Search for the cell housing the specified text and yield its (X, Y) center coordinate. 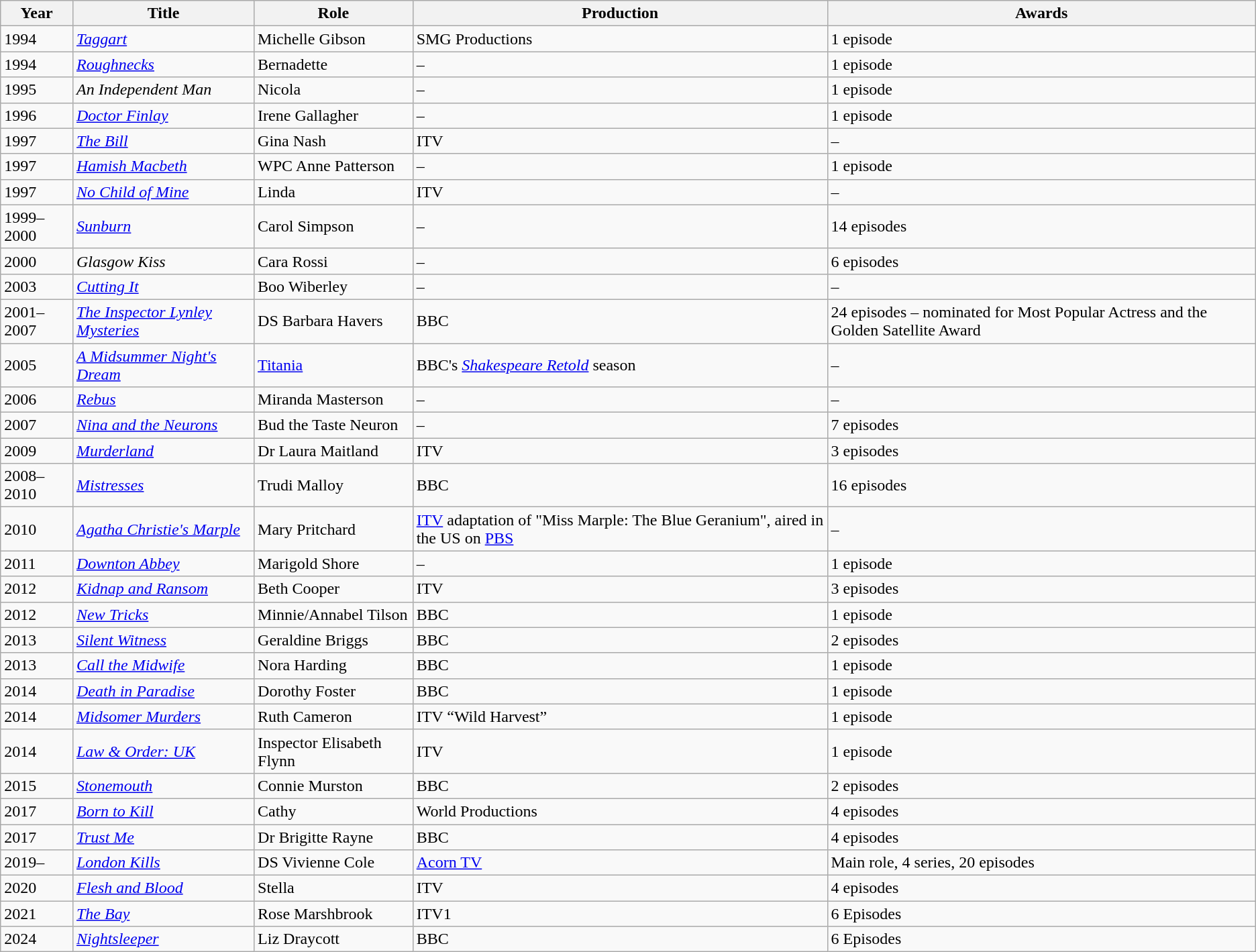
The Bill (163, 141)
2009 (37, 451)
Death in Paradise (163, 691)
The Inspector Lynley Mysteries (163, 321)
Year (37, 13)
The Bay (163, 914)
2005 (37, 365)
Silent Witness (163, 640)
Michelle Gibson (334, 39)
16 episodes (1041, 486)
Awards (1041, 13)
SMG Productions (620, 39)
1995 (37, 90)
Cathy (334, 811)
6 episodes (1041, 261)
Nina and the Neurons (163, 425)
Roughnecks (163, 64)
Agatha Christie's Marple (163, 529)
Bernadette (334, 64)
Title (163, 13)
Gina Nash (334, 141)
Taggart (163, 39)
Main role, 4 series, 20 episodes (1041, 863)
Geraldine Briggs (334, 640)
World Productions (620, 811)
Sunburn (163, 227)
Inspector Elisabeth Flynn (334, 751)
Mistresses (163, 486)
Born to Kill (163, 811)
2001–2007 (37, 321)
14 episodes (1041, 227)
Production (620, 13)
ITV1 (620, 914)
London Kills (163, 863)
Murderland (163, 451)
Stella (334, 888)
Connie Murston (334, 786)
Ruth Cameron (334, 717)
2006 (37, 400)
7 episodes (1041, 425)
2021 (37, 914)
Marigold Shore (334, 564)
Rebus (163, 400)
2020 (37, 888)
2024 (37, 939)
Law & Order: UK (163, 751)
Flesh and Blood (163, 888)
2007 (37, 425)
2010 (37, 529)
2000 (37, 261)
24 episodes – nominated for Most Popular Actress and the Golden Satellite Award (1041, 321)
2011 (37, 564)
1996 (37, 115)
A Midsummer Night's Dream (163, 365)
2019– (37, 863)
No Child of Mine (163, 192)
ITV “Wild Harvest” (620, 717)
Cara Rossi (334, 261)
Rose Marshbrook (334, 914)
Linda (334, 192)
Liz Draycott (334, 939)
Dr Laura Maitland (334, 451)
Irene Gallagher (334, 115)
DS Vivienne Cole (334, 863)
Minnie/Annabel Tilson (334, 615)
Nicola (334, 90)
Doctor Finlay (163, 115)
Trust Me (163, 837)
2003 (37, 286)
Role (334, 13)
Nora Harding (334, 666)
Midsomer Murders (163, 717)
Carol Simpson (334, 227)
ITV adaptation of "Miss Marple: The Blue Geranium", aired in the US on PBS (620, 529)
Glasgow Kiss (163, 261)
Downton Abbey (163, 564)
1999–2000 (37, 227)
Dorothy Foster (334, 691)
2008–2010 (37, 486)
Stonemouth (163, 786)
Dr Brigitte Rayne (334, 837)
Hamish Macbeth (163, 166)
Call the Midwife (163, 666)
Boo Wiberley (334, 286)
Kidnap and Ransom (163, 589)
New Tricks (163, 615)
BBC's Shakespeare Retold season (620, 365)
2015 (37, 786)
WPC Anne Patterson (334, 166)
Bud the Taste Neuron (334, 425)
Acorn TV (620, 863)
Titania (334, 365)
Mary Pritchard (334, 529)
Nightsleeper (163, 939)
An Independent Man (163, 90)
Beth Cooper (334, 589)
DS Barbara Havers (334, 321)
Cutting It (163, 286)
Miranda Masterson (334, 400)
Trudi Malloy (334, 486)
